Return the (x, y) coordinate for the center point of the cell that contains the specified text.  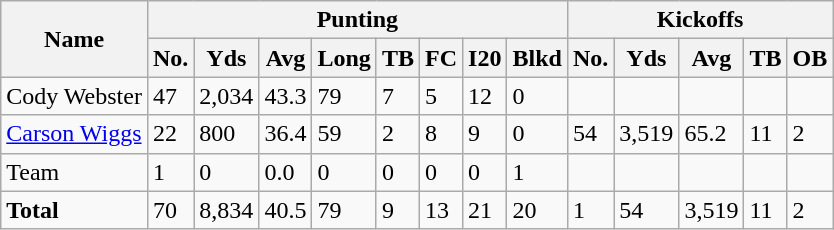
800 (226, 134)
22 (170, 134)
2,034 (226, 96)
65.2 (712, 134)
70 (170, 210)
20 (537, 210)
36.4 (286, 134)
47 (170, 96)
0.0 (286, 172)
Carson Wiggs (74, 134)
13 (440, 210)
I20 (485, 58)
59 (344, 134)
Name (74, 39)
Cody Webster (74, 96)
FC (440, 58)
8 (440, 134)
Punting (357, 20)
Long (344, 58)
40.5 (286, 210)
12 (485, 96)
Kickoffs (700, 20)
8,834 (226, 210)
5 (440, 96)
Team (74, 172)
Total (74, 210)
OB (810, 58)
7 (398, 96)
Blkd (537, 58)
21 (485, 210)
43.3 (286, 96)
